Capture the cell that displays the provided text and extract its (X, Y) central coordinate. 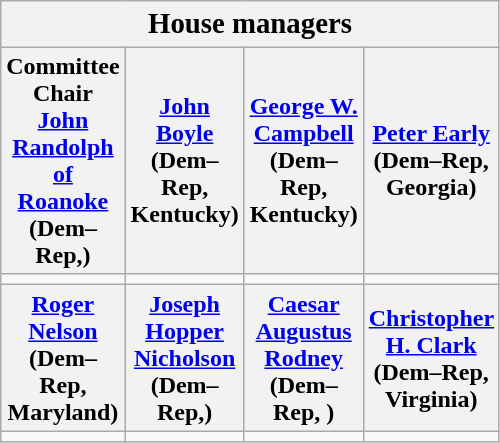
Joseph Hopper Nicholson(Dem–Rep,) (184, 358)
Christopher H. Clark(Dem–Rep, Virginia) (431, 358)
George W. Campbell(Dem–Rep, Kentucky) (304, 160)
Roger Nelson(Dem–Rep, Maryland) (63, 358)
John Boyle(Dem–Rep, Kentucky) (184, 160)
House managers (250, 24)
Committee ChairJohn Randolph of Roanoke(Dem–Rep,) (63, 160)
Caesar Augustus Rodney(Dem–Rep, ) (304, 358)
Peter Early(Dem–Rep, Georgia) (431, 160)
